From the cell containing the given text, extract its center point as [X, Y] coordinate. 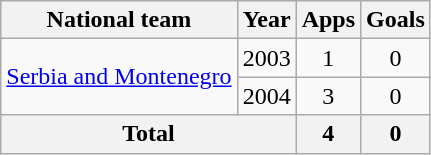
National team [119, 20]
Apps [328, 20]
Goals [396, 20]
Serbia and Montenegro [119, 77]
Total [148, 134]
2004 [266, 96]
Year [266, 20]
4 [328, 134]
2003 [266, 58]
1 [328, 58]
3 [328, 96]
